Determine the (X, Y) coordinate at the center of the cell enclosing the given text.  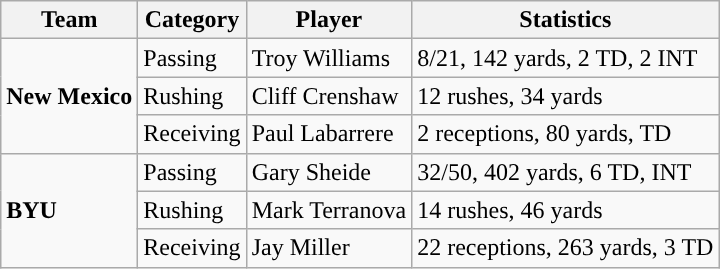
Category (192, 20)
New Mexico (70, 96)
BYU (70, 210)
Gary Sheide (329, 172)
Jay Miller (329, 248)
Paul Labarrere (329, 134)
Troy Williams (329, 58)
Team (70, 20)
8/21, 142 yards, 2 TD, 2 INT (566, 58)
22 receptions, 263 yards, 3 TD (566, 248)
Cliff Crenshaw (329, 96)
Statistics (566, 20)
Mark Terranova (329, 210)
Player (329, 20)
12 rushes, 34 yards (566, 96)
14 rushes, 46 yards (566, 210)
2 receptions, 80 yards, TD (566, 134)
32/50, 402 yards, 6 TD, INT (566, 172)
